Scan for the cell matching the given text and deliver its (x, y) coordinate at center. 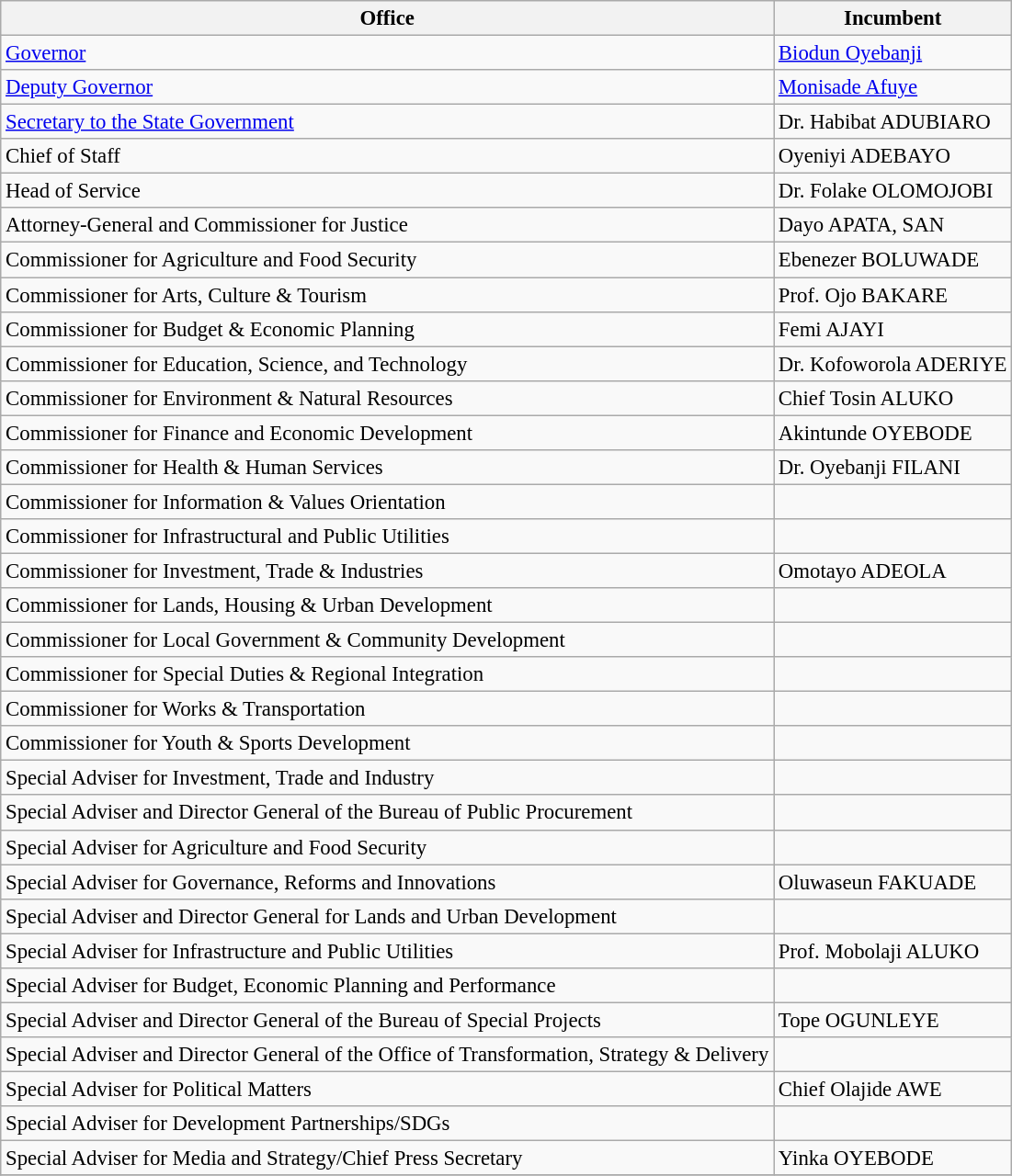
Commissioner for Health & Human Services (388, 468)
Deputy Governor (388, 87)
Biodun Oyebanji (893, 53)
Head of Service (388, 191)
Dr. Kofoworola ADERIYE (893, 364)
Chief Olajide AWE (893, 1089)
Commissioner for Investment, Trade & Industries (388, 571)
Commissioner for Special Duties & Regional Integration (388, 674)
Chief of Staff (388, 156)
Femi AJAYI (893, 329)
Commissioner for Arts, Culture & Tourism (388, 295)
Governor (388, 53)
Akintunde OYEBODE (893, 433)
Special Adviser for Political Matters (388, 1089)
Special Adviser and Director General for Lands and Urban Development (388, 916)
Oluwaseun FAKUADE (893, 882)
Prof. Ojo BAKARE (893, 295)
Dr. Habibat ADUBIARO (893, 122)
Special Adviser and Director General of the Bureau of Public Procurement (388, 813)
Dr. Oyebanji FILANI (893, 468)
Special Adviser for Agriculture and Food Security (388, 847)
Special Adviser for Budget, Economic Planning and Performance (388, 986)
Oyeniyi ADEBAYO (893, 156)
Yinka OYEBODE (893, 1159)
Special Adviser for Investment, Trade and Industry (388, 778)
Office (388, 18)
Special Adviser and Director General of the Office of Transformation, Strategy & Delivery (388, 1055)
Commissioner for Works & Transportation (388, 709)
Commissioner for Lands, Housing & Urban Development (388, 605)
Commissioner for Environment & Natural Resources (388, 398)
Special Adviser for Infrastructure and Public Utilities (388, 951)
Special Adviser and Director General of the Bureau of Special Projects (388, 1020)
Special Adviser for Governance, Reforms and Innovations (388, 882)
Dr. Folake OLOMOJOBI (893, 191)
Tope OGUNLEYE (893, 1020)
Prof. Mobolaji ALUKO (893, 951)
Chief Tosin ALUKO (893, 398)
Attorney-General and Commissioner for Justice (388, 225)
Commissioner for Agriculture and Food Security (388, 260)
Commissioner for Youth & Sports Development (388, 743)
Commissioner for Local Government & Community Development (388, 640)
Ebenezer BOLUWADE (893, 260)
Dayo APATA, SAN (893, 225)
Commissioner for Finance and Economic Development (388, 433)
Commissioner for Education, Science, and Technology (388, 364)
Omotayo ADEOLA (893, 571)
Commissioner for Budget & Economic Planning (388, 329)
Secretary to the State Government (388, 122)
Commissioner for Information & Values Orientation (388, 502)
Incumbent (893, 18)
Special Adviser for Development Partnerships/SDGs (388, 1124)
Monisade Afuye (893, 87)
Commissioner for Infrastructural and Public Utilities (388, 537)
Special Adviser for Media and Strategy/Chief Press Secretary (388, 1159)
